Capture the cell that displays the provided text and extract its [x, y] central coordinate. 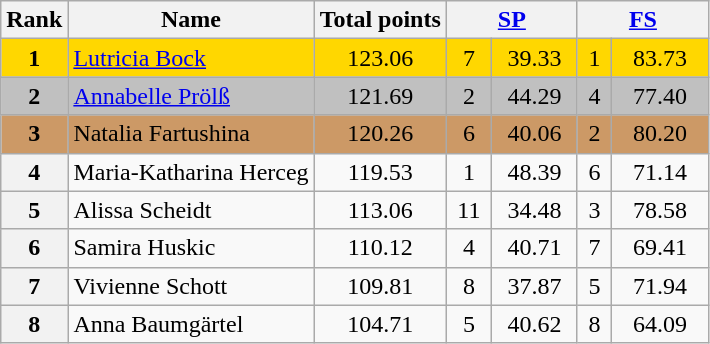
Vivienne Schott [191, 286]
Anna Baumgärtel [191, 324]
Alissa Scheidt [191, 210]
109.81 [380, 286]
80.20 [660, 134]
77.40 [660, 96]
Maria-Katharina Herceg [191, 172]
83.73 [660, 58]
40.06 [534, 134]
121.69 [380, 96]
64.09 [660, 324]
Name [191, 20]
Lutricia Bock [191, 58]
71.94 [660, 286]
78.58 [660, 210]
11 [468, 210]
69.41 [660, 248]
34.48 [534, 210]
39.33 [534, 58]
FS [642, 20]
40.62 [534, 324]
123.06 [380, 58]
113.06 [380, 210]
44.29 [534, 96]
104.71 [380, 324]
Rank [34, 20]
120.26 [380, 134]
Samira Huskic [191, 248]
Total points [380, 20]
110.12 [380, 248]
71.14 [660, 172]
119.53 [380, 172]
SP [512, 20]
37.87 [534, 286]
48.39 [534, 172]
Natalia Fartushina [191, 134]
Annabelle Prölß [191, 96]
40.71 [534, 248]
